For the text-containing cell, return its midpoint in (X, Y) coordinate format. 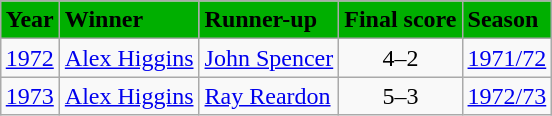
4–2 (400, 58)
1972 (30, 58)
Season (507, 20)
Winner (129, 20)
Year (30, 20)
1972/73 (507, 96)
Runner-up (269, 20)
Ray Reardon (269, 96)
1973 (30, 96)
John Spencer (269, 58)
1971/72 (507, 58)
5–3 (400, 96)
Final score (400, 20)
